Scan for the cell matching the given text and deliver its [x, y] coordinate at center. 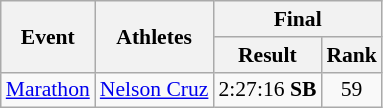
Athletes [154, 36]
Rank [352, 55]
Marathon [48, 90]
Event [48, 36]
Result [267, 55]
Final [297, 19]
Nelson Cruz [154, 90]
2:27:16 SB [267, 90]
59 [352, 90]
